Return the [X, Y] coordinate for the center point of the cell that contains the specified text.  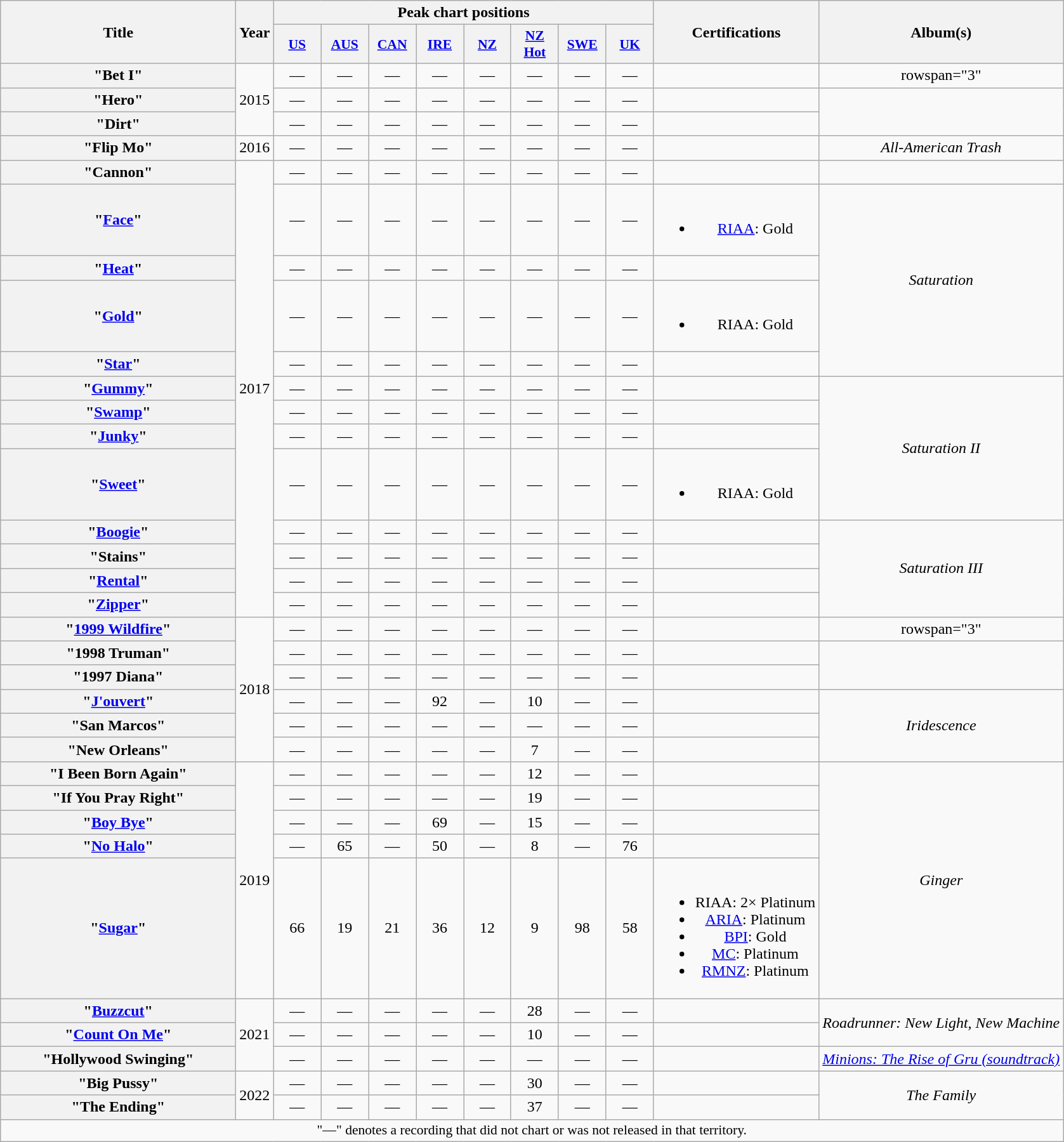
"Boogie" [118, 532]
NZHot [534, 44]
"Heat" [118, 268]
Saturation III [942, 568]
2017 [255, 388]
"Sugar" [118, 929]
Year [255, 32]
"Boy Bye" [118, 822]
"Face" [118, 220]
"Big Pussy" [118, 1083]
7 [534, 749]
"Cannon" [118, 172]
2021 [255, 1035]
"Flip Mo" [118, 148]
"No Halo" [118, 846]
Roadrunner: New Light, New Machine [942, 1023]
2015 [255, 100]
66 [297, 929]
"Dirt" [118, 124]
"Hero" [118, 100]
"Hollywood Swinging" [118, 1059]
8 [534, 846]
Title [118, 32]
All-American Trash [942, 148]
NZ [487, 44]
"J'ouvert" [118, 701]
Saturation [942, 280]
Ginger [942, 879]
"Gummy" [118, 388]
Album(s) [942, 32]
"I Been Born Again" [118, 773]
Certifications [736, 32]
9 [534, 929]
92 [440, 701]
"New Orleans" [118, 749]
"1999 Wildfire" [118, 629]
The Family [942, 1095]
US [297, 44]
65 [345, 846]
Peak chart positions [463, 13]
58 [629, 929]
"Zipper" [118, 605]
"Bet I" [118, 75]
2019 [255, 879]
2016 [255, 148]
"San Marcos" [118, 725]
28 [534, 1011]
98 [582, 929]
UK [629, 44]
30 [534, 1083]
"Sweet" [118, 485]
"Junky" [118, 436]
AUS [345, 44]
"Count On Me" [118, 1035]
IRE [440, 44]
RIAA: 2× PlatinumARIA: PlatinumBPI: GoldMC: PlatinumRMNZ: Platinum [736, 929]
2018 [255, 689]
SWE [582, 44]
"If You Pray Right" [118, 797]
21 [392, 929]
69 [440, 822]
"1997 Diana" [118, 677]
Saturation II [942, 448]
"Swamp" [118, 412]
"The Ending" [118, 1107]
Minions: The Rise of Gru (soundtrack) [942, 1059]
CAN [392, 44]
"1998 Truman" [118, 653]
"Buzzcut" [118, 1011]
"Gold" [118, 316]
"Rental" [118, 581]
2022 [255, 1095]
"Stains" [118, 556]
37 [534, 1107]
15 [534, 822]
50 [440, 846]
"—" denotes a recording that did not chart or was not released in that territory. [532, 1131]
Iridescence [942, 725]
"Star" [118, 364]
76 [629, 846]
36 [440, 929]
